Identify which cell holds the provided text, then report its (X, Y) central coordinate. 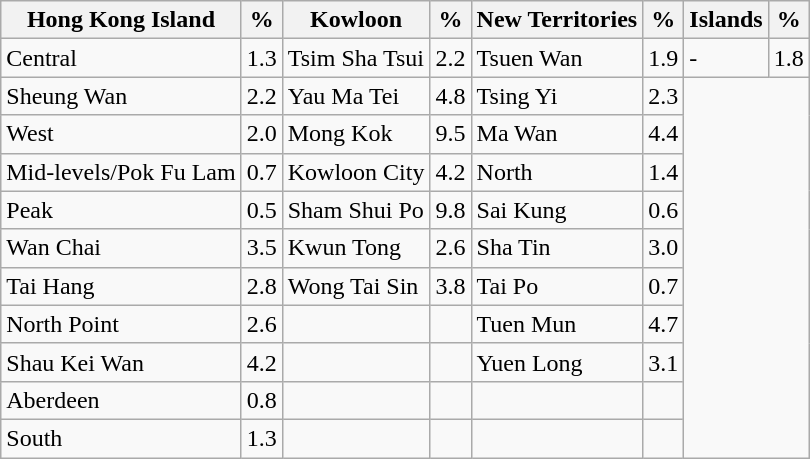
Kowloon (356, 20)
Hong Kong Island (121, 20)
Shau Kei Wan (121, 362)
West (121, 134)
0.6 (664, 210)
Wong Tai Sin (356, 286)
3.1 (664, 362)
Kowloon City (356, 172)
Tsim Sha Tsui (356, 58)
South (121, 438)
Mong Kok (356, 134)
Central (121, 58)
3.8 (450, 286)
North Point (121, 324)
4.8 (450, 96)
4.4 (664, 134)
North (557, 172)
Tai Hang (121, 286)
1.9 (664, 58)
Ma Wan (557, 134)
Tsuen Wan (557, 58)
9.5 (450, 134)
2.8 (262, 286)
2.3 (664, 96)
Yau Ma Tei (356, 96)
Sai Kung (557, 210)
Sheung Wan (121, 96)
2.0 (262, 134)
Wan Chai (121, 248)
9.8 (450, 210)
Tuen Mun (557, 324)
0.5 (262, 210)
3.5 (262, 248)
1.4 (664, 172)
Islands (726, 20)
Tsing Yi (557, 96)
0.8 (262, 400)
3.0 (664, 248)
4.7 (664, 324)
Kwun Tong (356, 248)
1.8 (788, 58)
Peak (121, 210)
New Territories (557, 20)
Mid-levels/Pok Fu Lam (121, 172)
Yuen Long (557, 362)
Aberdeen (121, 400)
Sham Shui Po (356, 210)
- (726, 58)
Sha Tin (557, 248)
Tai Po (557, 286)
